Identify which cell holds the provided text, then report its (x, y) central coordinate. 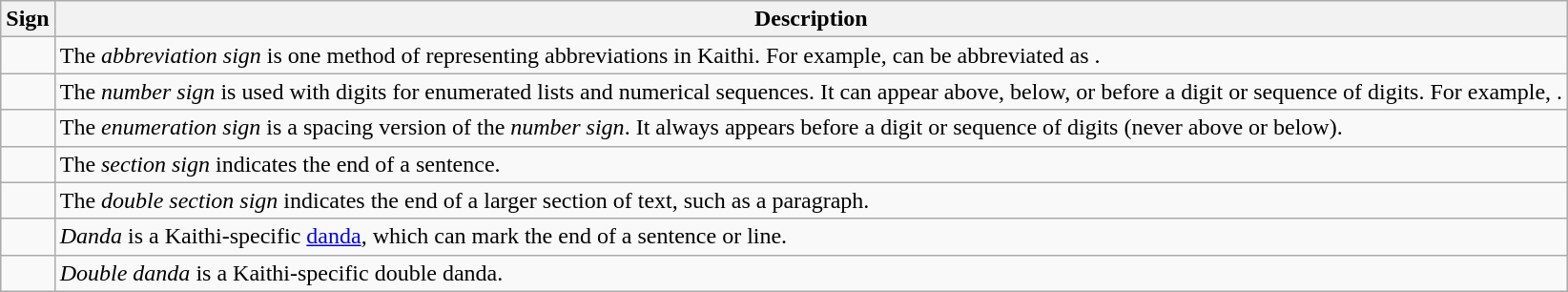
The abbreviation sign is one method of representing abbreviations in Kaithi. For example, can be abbreviated as . (811, 55)
The double section sign indicates the end of a larger section of text, such as a paragraph. (811, 200)
The section sign indicates the end of a sentence. (811, 164)
The enumeration sign is a spacing version of the number sign. It always appears before a digit or sequence of digits (never above or below). (811, 128)
Sign (28, 19)
Description (811, 19)
Danda is a Kaithi-specific danda, which can mark the end of a sentence or line. (811, 237)
Double danda is a Kaithi-specific double danda. (811, 273)
